For the text-containing cell, return its midpoint in (x, y) coordinate format. 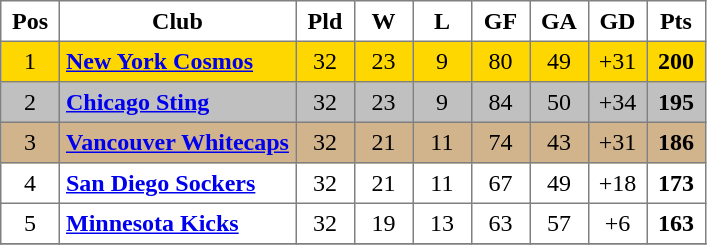
+6 (617, 223)
19 (383, 223)
1 (30, 61)
GA (559, 21)
New York Cosmos (177, 61)
Pld (325, 21)
4 (30, 183)
Club (177, 21)
Pos (30, 21)
+34 (617, 102)
Chicago Sting (177, 102)
2 (30, 102)
50 (559, 102)
San Diego Sockers (177, 183)
GF (500, 21)
Vancouver Whitecaps (177, 142)
80 (500, 61)
84 (500, 102)
200 (676, 61)
186 (676, 142)
63 (500, 223)
67 (500, 183)
13 (442, 223)
43 (559, 142)
163 (676, 223)
GD (617, 21)
+18 (617, 183)
74 (500, 142)
173 (676, 183)
L (442, 21)
195 (676, 102)
57 (559, 223)
Pts (676, 21)
W (383, 21)
5 (30, 223)
3 (30, 142)
Minnesota Kicks (177, 223)
